Pinpoint the cell where the given text exists, returning its (X, Y) midpoint coordinate. 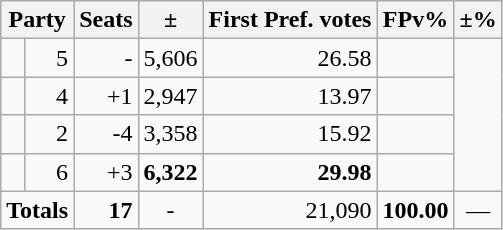
Seats (106, 20)
21,090 (290, 210)
+3 (106, 172)
First Pref. votes (290, 20)
+1 (106, 96)
Totals (38, 210)
-4 (106, 134)
3,358 (170, 134)
5 (48, 58)
— (478, 210)
2 (48, 134)
6,322 (170, 172)
13.97 (290, 96)
29.98 (290, 172)
100.00 (416, 210)
2,947 (170, 96)
± (170, 20)
15.92 (290, 134)
26.58 (290, 58)
4 (48, 96)
±% (478, 20)
17 (106, 210)
Party (38, 20)
5,606 (170, 58)
FPv% (416, 20)
6 (48, 172)
